Return the [x, y] coordinate for the center point of the cell that contains the specified text.  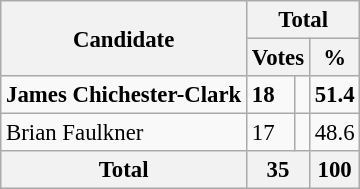
100 [334, 170]
48.6 [334, 133]
51.4 [334, 95]
35 [278, 170]
Candidate [124, 38]
Votes [278, 58]
Brian Faulkner [124, 133]
18 [270, 95]
James Chichester-Clark [124, 95]
17 [270, 133]
% [334, 58]
